Return [X, Y] of the center of cell containing provided text 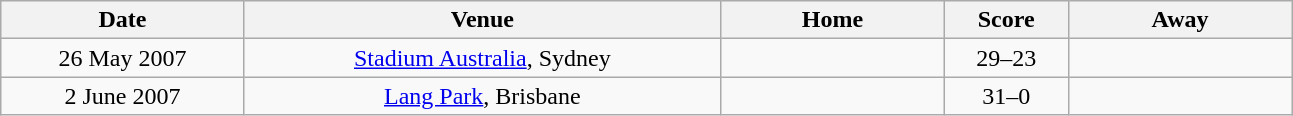
31–0 [1006, 96]
26 May 2007 [123, 58]
Stadium Australia, Sydney [482, 58]
Away [1180, 20]
Date [123, 20]
2 June 2007 [123, 96]
Lang Park, Brisbane [482, 96]
29–23 [1006, 58]
Score [1006, 20]
Venue [482, 20]
Home [832, 20]
